Determine the [x, y] coordinate at the center of the cell enclosing the given text.  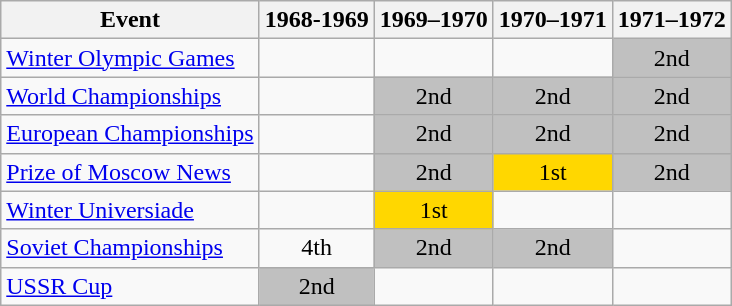
European Championships [130, 134]
4th [316, 248]
Winter Universiade [130, 210]
Winter Olympic Games [130, 58]
USSR Cup [130, 286]
Prize of Moscow News [130, 172]
1970–1971 [552, 20]
1971–1972 [672, 20]
Event [130, 20]
1969–1970 [434, 20]
1968-1969 [316, 20]
World Championships [130, 96]
Soviet Championships [130, 248]
